Return the (x, y) coordinate for the center point of the cell that contains the specified text.  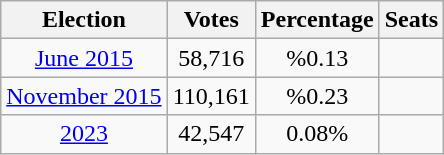
Seats (411, 20)
0.08% (317, 134)
%0.23 (317, 96)
Election (84, 20)
Percentage (317, 20)
110,161 (211, 96)
June 2015 (84, 58)
November 2015 (84, 96)
%0.13 (317, 58)
58,716 (211, 58)
2023 (84, 134)
Votes (211, 20)
42,547 (211, 134)
